Pinpoint the cell where the given text exists, returning its [x, y] midpoint coordinate. 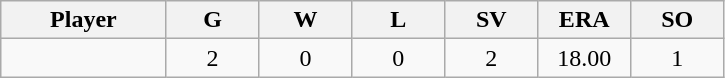
SV [492, 20]
ERA [584, 20]
18.00 [584, 58]
G [212, 20]
Player [84, 20]
W [306, 20]
1 [678, 58]
L [398, 20]
SO [678, 20]
